Locate the cell with the specified text and output its [X, Y] center coordinate. 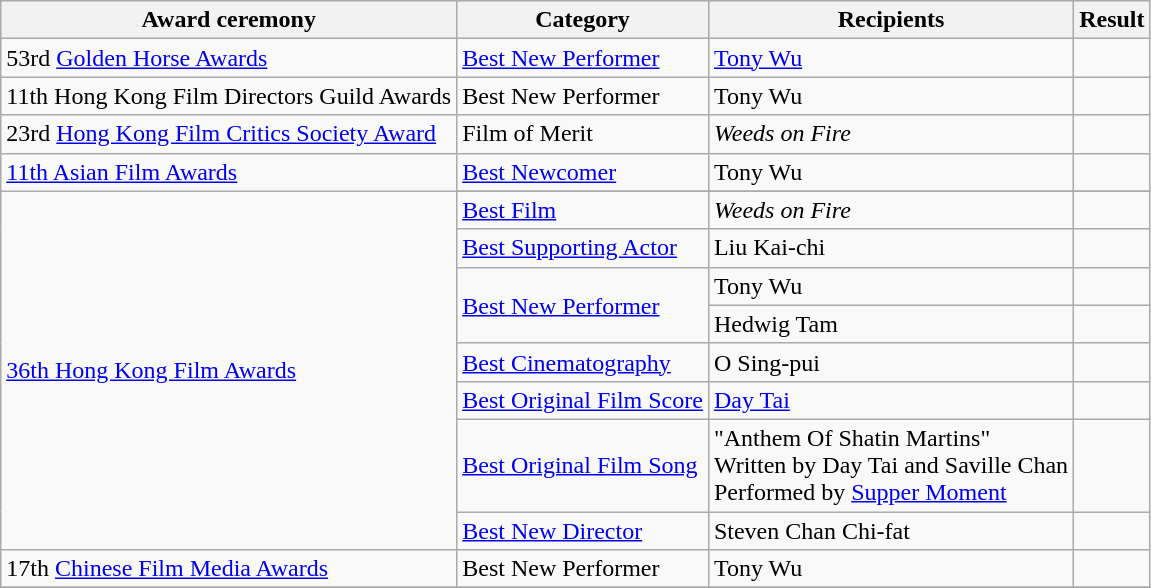
O Sing-pui [890, 362]
23rd Hong Kong Film Critics Society Award [229, 134]
Recipients [890, 20]
"Anthem Of Shatin Martins"Written by Day Tai and Saville ChanPerformed by Supper Moment [890, 465]
53rd Golden Horse Awards [229, 58]
11th Hong Kong Film Directors Guild Awards [229, 96]
Film of Merit [583, 134]
Hedwig Tam [890, 324]
Best Cinematography [583, 362]
Best New Director [583, 531]
17th Chinese Film Media Awards [229, 569]
Category [583, 20]
Best Original Film Song [583, 465]
Steven Chan Chi-fat [890, 531]
Best Newcomer [583, 172]
Result [1112, 20]
Award ceremony [229, 20]
11th Asian Film Awards [229, 172]
Day Tai [890, 400]
36th Hong Kong Film Awards [229, 370]
Best Supporting Actor [583, 248]
Best Film [583, 210]
Best Original Film Score [583, 400]
Liu Kai-chi [890, 248]
